Pinpoint the cell where the given text exists, returning its (x, y) midpoint coordinate. 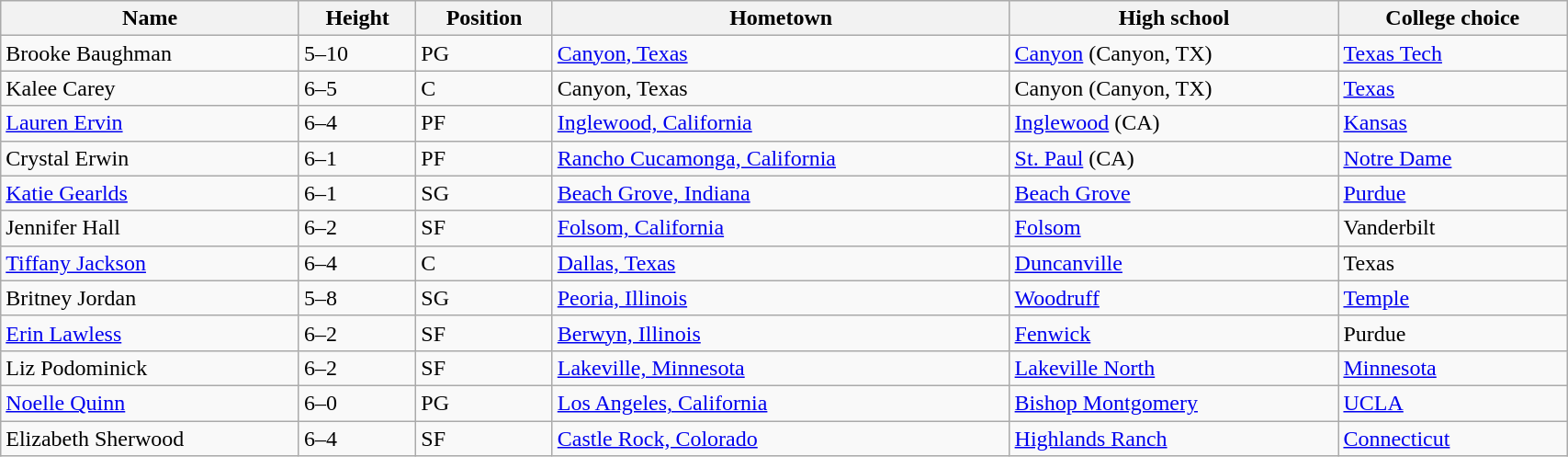
Erin Lawless (151, 333)
Peoria, Illinois (781, 298)
Liz Podominick (151, 368)
Connecticut (1453, 439)
Tiffany Jackson (151, 263)
Jennifer Hall (151, 228)
Los Angeles, California (781, 403)
Kansas (1453, 123)
High school (1174, 18)
Lakeville North (1174, 368)
Crystal Erwin (151, 158)
Notre Dame (1453, 158)
Temple (1453, 298)
Folsom (1174, 228)
Hometown (781, 18)
Vanderbilt (1453, 228)
Lakeville, Minnesota (781, 368)
Kalee Carey (151, 88)
Duncanville (1174, 263)
Noelle Quinn (151, 403)
5–8 (356, 298)
Elizabeth Sherwood (151, 439)
5–10 (356, 53)
Dallas, Texas (781, 263)
Castle Rock, Colorado (781, 439)
Highlands Ranch (1174, 439)
Height (356, 18)
Rancho Cucamonga, California (781, 158)
Bishop Montgomery (1174, 403)
Brooke Baughman (151, 53)
Beach Grove (1174, 193)
Beach Grove, Indiana (781, 193)
Position (484, 18)
Fenwick (1174, 333)
6–5 (356, 88)
Woodruff (1174, 298)
Folsom, California (781, 228)
Berwyn, Illinois (781, 333)
Katie Gearlds (151, 193)
Texas Tech (1453, 53)
College choice (1453, 18)
6–0 (356, 403)
Britney Jordan (151, 298)
Name (151, 18)
UCLA (1453, 403)
Inglewood, California (781, 123)
Lauren Ervin (151, 123)
St. Paul (CA) (1174, 158)
Minnesota (1453, 368)
Inglewood (CA) (1174, 123)
